Search for the cell housing the specified text and yield its [x, y] center coordinate. 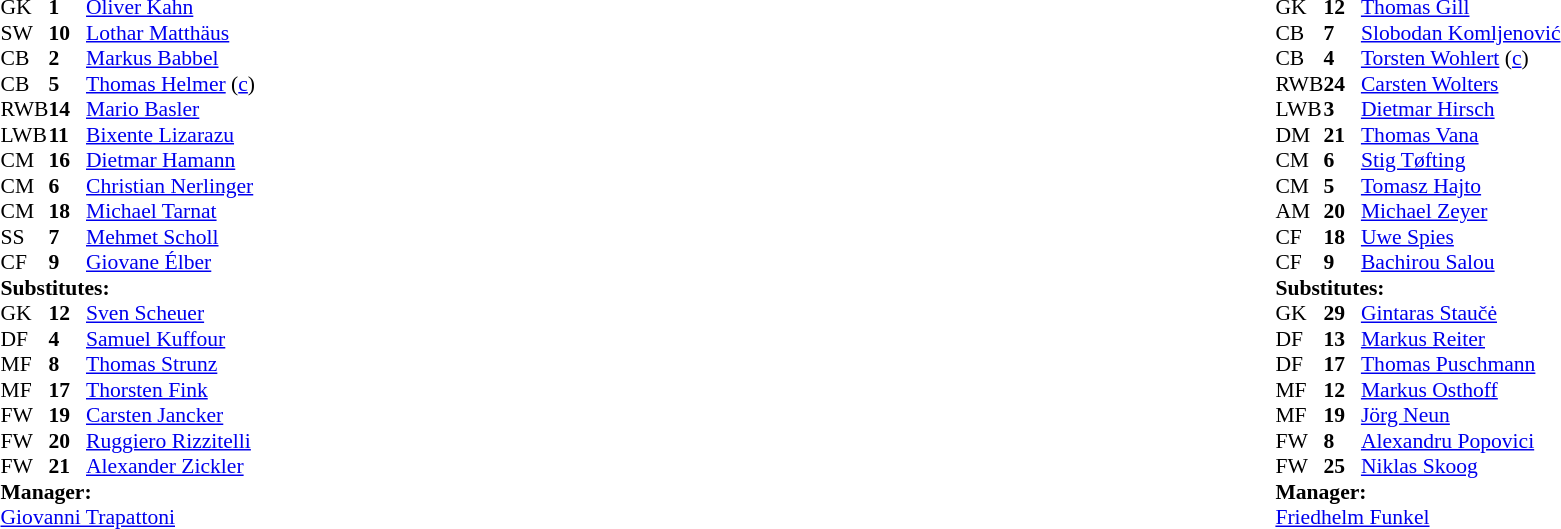
29 [1342, 313]
Sven Scheuer [170, 313]
Giovane Élber [170, 263]
Thorsten Fink [170, 390]
Lothar Matthäus [170, 33]
AM [1299, 211]
Slobodan Komljenović [1461, 33]
Markus Reiter [1461, 339]
Dietmar Hamann [170, 161]
Stig Tøfting [1461, 161]
Gintaras Staučė [1461, 313]
Bachirou Salou [1461, 263]
Thomas Helmer (c) [170, 84]
DM [1299, 135]
Torsten Wohlert (c) [1461, 59]
Mario Basler [170, 109]
Michael Tarnat [170, 211]
2 [67, 59]
25 [1342, 467]
Dietmar Hirsch [1461, 109]
24 [1342, 84]
10 [67, 33]
Thomas Puschmann [1461, 365]
16 [67, 161]
Carsten Wolters [1461, 84]
14 [67, 109]
Markus Osthoff [1461, 390]
SW [24, 33]
Thomas Strunz [170, 365]
Alexandru Popovici [1461, 441]
Thomas Vana [1461, 135]
Carsten Jancker [170, 415]
SS [24, 237]
Alexander Zickler [170, 467]
Samuel Kuffour [170, 339]
11 [67, 135]
Ruggiero Rizzitelli [170, 441]
Bixente Lizarazu [170, 135]
13 [1342, 339]
Mehmet Scholl [170, 237]
Jörg Neun [1461, 415]
Michael Zeyer [1461, 211]
3 [1342, 109]
Niklas Skoog [1461, 467]
Markus Babbel [170, 59]
Tomasz Hajto [1461, 186]
Christian Nerlinger [170, 186]
Uwe Spies [1461, 237]
